Capture the cell that displays the provided text and extract its (x, y) central coordinate. 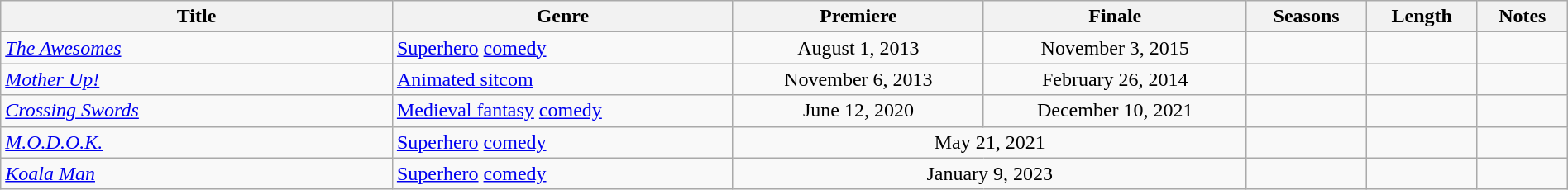
Crossing Swords (197, 111)
Length (1422, 17)
Notes (1522, 17)
The Awesomes (197, 48)
Premiere (858, 17)
M.O.D.O.K. (197, 142)
June 12, 2020 (858, 111)
December 10, 2021 (1115, 111)
Mother Up! (197, 79)
August 1, 2013 (858, 48)
Animated sitcom (562, 79)
Medieval fantasy comedy (562, 111)
Genre (562, 17)
November 3, 2015 (1115, 48)
Title (197, 17)
January 9, 2023 (989, 173)
Finale (1115, 17)
November 6, 2013 (858, 79)
February 26, 2014 (1115, 79)
Seasons (1307, 17)
Koala Man (197, 173)
May 21, 2021 (989, 142)
